Identify which cell holds the provided text, then report its [X, Y] central coordinate. 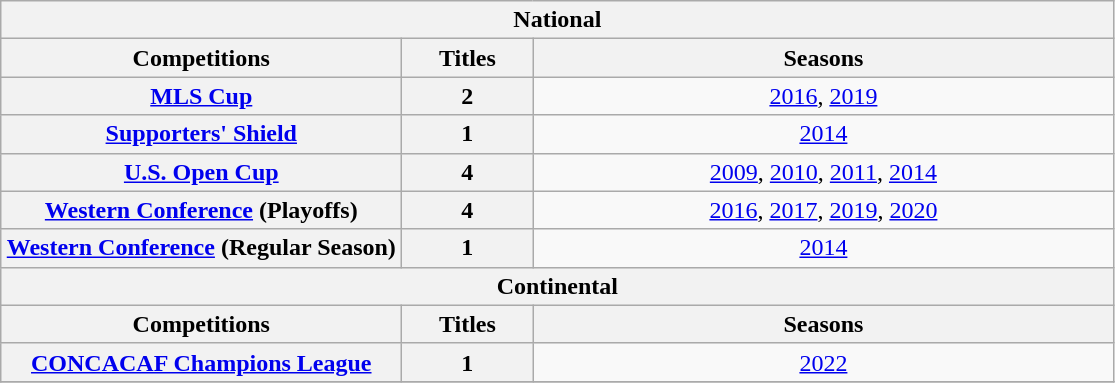
2016, 2019 [824, 96]
2022 [824, 362]
Western Conference (Regular Season) [202, 248]
Continental [558, 286]
Supporters' Shield [202, 134]
2016, 2017, 2019, 2020 [824, 210]
2009, 2010, 2011, 2014 [824, 172]
National [558, 20]
Western Conference (Playoffs) [202, 210]
MLS Cup [202, 96]
CONCACAF Champions League [202, 362]
U.S. Open Cup [202, 172]
2 [468, 96]
